Extract the [X, Y] coordinate from the center of the cell holding the provided text.  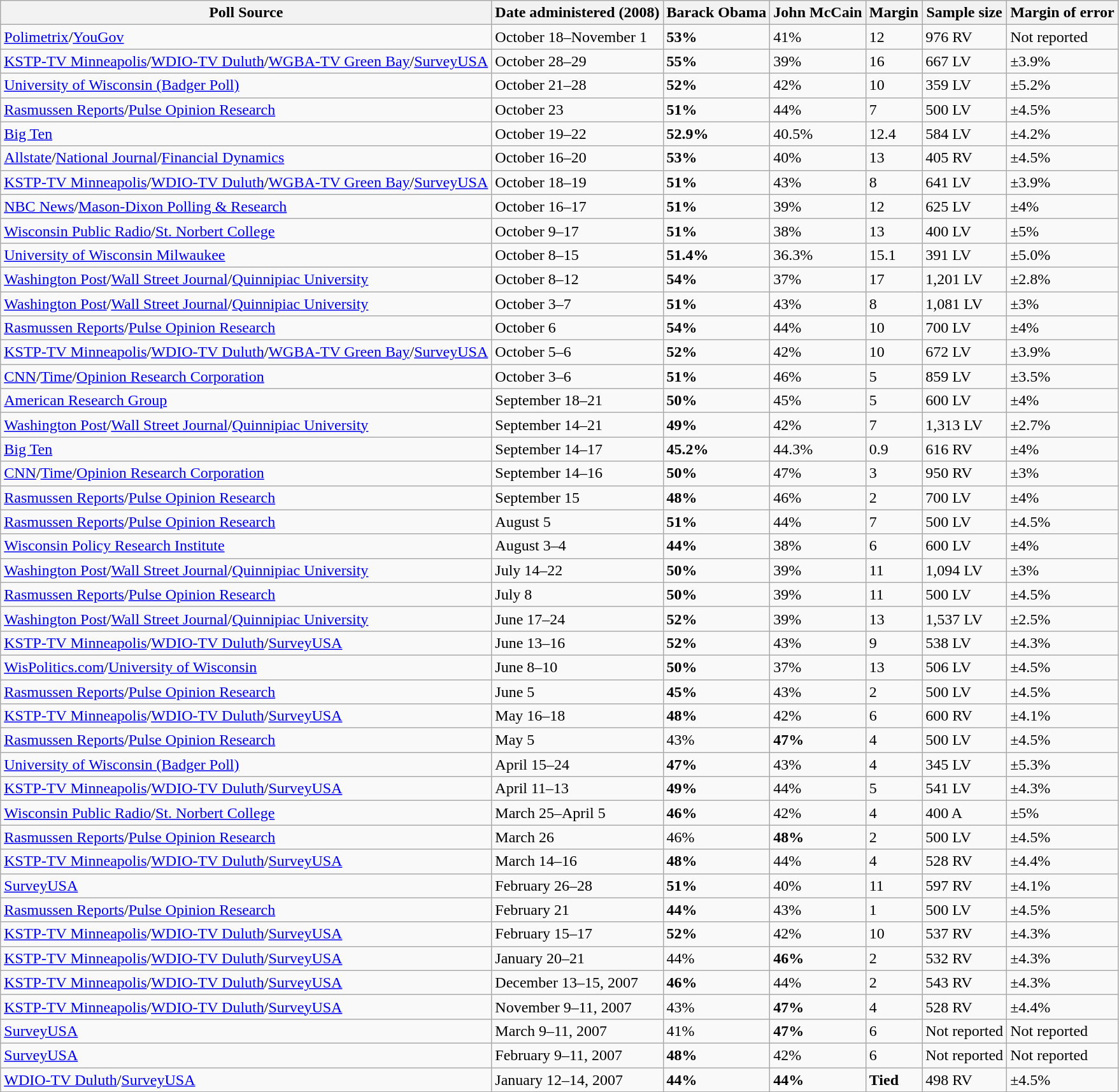
August 5 [577, 522]
Barack Obama [716, 13]
WisPolitics.com/University of Wisconsin [246, 667]
537 RV [964, 934]
1,094 LV [964, 570]
May 16–18 [577, 716]
55% [716, 61]
October 18–November 1 [577, 37]
September 14–21 [577, 425]
September 14–16 [577, 473]
October 16–17 [577, 206]
October 21–28 [577, 85]
584 LV [964, 134]
December 13–15, 2007 [577, 982]
1,313 LV [964, 425]
±5.0% [1062, 255]
October 5–6 [577, 352]
October 3–7 [577, 304]
June 5 [577, 691]
September 15 [577, 498]
532 RV [964, 958]
February 26–28 [577, 886]
January 12–14, 2007 [577, 1080]
672 LV [964, 352]
±2.5% [1062, 619]
Sample size [964, 13]
October 3–6 [577, 377]
October 8–12 [577, 279]
October 8–15 [577, 255]
44.3% [818, 449]
950 RV [964, 473]
Polimetrix/YouGov [246, 37]
506 LV [964, 667]
March 9–11, 2007 [577, 1031]
June 13–16 [577, 643]
October 6 [577, 328]
October 18–19 [577, 182]
NBC News/Mason-Dixon Polling & Research [246, 206]
625 LV [964, 206]
45.2% [716, 449]
538 LV [964, 643]
January 20–21 [577, 958]
17 [894, 279]
0.9 [894, 449]
1,081 LV [964, 304]
Date administered (2008) [577, 13]
April 15–24 [577, 765]
May 5 [577, 740]
November 9–11, 2007 [577, 1007]
51.4% [716, 255]
March 25–April 5 [577, 813]
1 [894, 910]
405 RV [964, 158]
600 RV [964, 716]
667 LV [964, 61]
October 19–22 [577, 134]
±2.8% [1062, 279]
University of Wisconsin Milwaukee [246, 255]
John McCain [818, 13]
June 8–10 [577, 667]
400 A [964, 813]
1,537 LV [964, 619]
±3.5% [1062, 377]
543 RV [964, 982]
15.1 [894, 255]
3 [894, 473]
February 21 [577, 910]
9 [894, 643]
±5.3% [1062, 765]
Margin of error [1062, 13]
April 11–13 [577, 789]
±5.2% [1062, 85]
October 28–29 [577, 61]
359 LV [964, 85]
July 14–22 [577, 570]
52.9% [716, 134]
Margin [894, 13]
40.5% [818, 134]
498 RV [964, 1080]
345 LV [964, 765]
Poll Source [246, 13]
400 LV [964, 231]
12.4 [894, 134]
February 9–11, 2007 [577, 1055]
March 26 [577, 837]
Wisconsin Policy Research Institute [246, 546]
±4.2% [1062, 134]
American Research Group [246, 401]
September 18–21 [577, 401]
541 LV [964, 789]
±2.7% [1062, 425]
1,201 LV [964, 279]
September 14–17 [577, 449]
WDIO-TV Duluth/SurveyUSA [246, 1080]
Tied [894, 1080]
Allstate/National Journal/Financial Dynamics [246, 158]
391 LV [964, 255]
616 RV [964, 449]
597 RV [964, 886]
February 15–17 [577, 934]
859 LV [964, 377]
October 16–20 [577, 158]
641 LV [964, 182]
36.3% [818, 255]
March 14–16 [577, 861]
June 17–24 [577, 619]
August 3–4 [577, 546]
October 23 [577, 110]
July 8 [577, 594]
976 RV [964, 37]
16 [894, 61]
October 9–17 [577, 231]
